Find where the given text appears and provide that cell's center as (X, Y) coordinate. 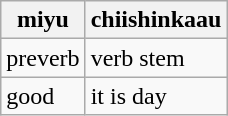
preverb (43, 58)
verb stem (156, 58)
miyu (43, 20)
it is day (156, 96)
good (43, 96)
chiishinkaau (156, 20)
